Find where the given text appears and provide that cell's center as [X, Y] coordinate. 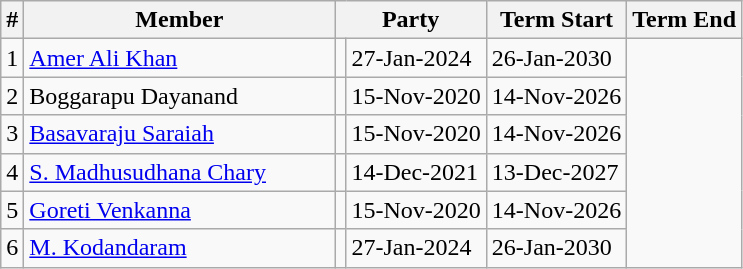
Goreti Venkanna [180, 210]
Member [180, 20]
3 [12, 134]
Term Start [556, 20]
14-Dec-2021 [416, 172]
Amer Ali Khan [180, 58]
5 [12, 210]
# [12, 20]
2 [12, 96]
Party [410, 20]
Basavaraju Saraiah [180, 134]
Term End [684, 20]
4 [12, 172]
S. Madhusudhana Chary [180, 172]
Boggarapu Dayanand [180, 96]
13-Dec-2027 [556, 172]
1 [12, 58]
6 [12, 248]
M. Kodandaram [180, 248]
